Extract the [X, Y] coordinate from the center of the cell holding the provided text.  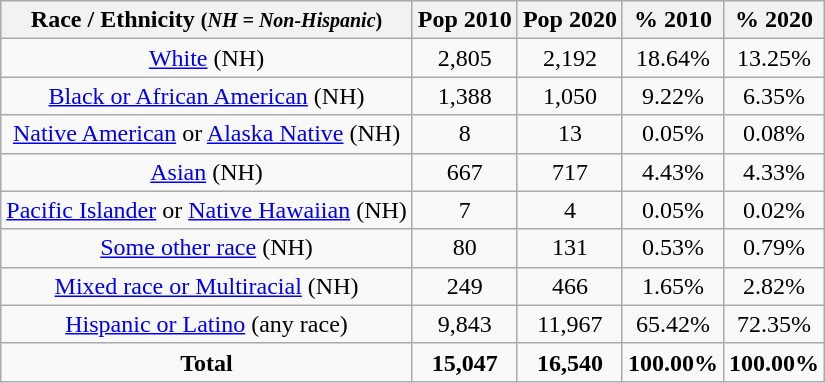
9.22% [672, 96]
131 [570, 248]
9,843 [464, 324]
0.02% [774, 210]
% 2010 [672, 20]
6.35% [774, 96]
Pop 2010 [464, 20]
4.43% [672, 172]
249 [464, 286]
Race / Ethnicity (NH = Non-Hispanic) [207, 20]
7 [464, 210]
Hispanic or Latino (any race) [207, 324]
466 [570, 286]
% 2020 [774, 20]
Total [207, 362]
2.82% [774, 286]
13.25% [774, 58]
717 [570, 172]
0.79% [774, 248]
8 [464, 134]
Asian (NH) [207, 172]
65.42% [672, 324]
72.35% [774, 324]
2,192 [570, 58]
Mixed race or Multiracial (NH) [207, 286]
18.64% [672, 58]
1.65% [672, 286]
11,967 [570, 324]
Pop 2020 [570, 20]
2,805 [464, 58]
1,388 [464, 96]
Black or African American (NH) [207, 96]
4.33% [774, 172]
Native American or Alaska Native (NH) [207, 134]
16,540 [570, 362]
667 [464, 172]
0.08% [774, 134]
0.53% [672, 248]
80 [464, 248]
1,050 [570, 96]
15,047 [464, 362]
Pacific Islander or Native Hawaiian (NH) [207, 210]
13 [570, 134]
Some other race (NH) [207, 248]
White (NH) [207, 58]
4 [570, 210]
